Pinpoint the cell where the given text exists, returning its (x, y) midpoint coordinate. 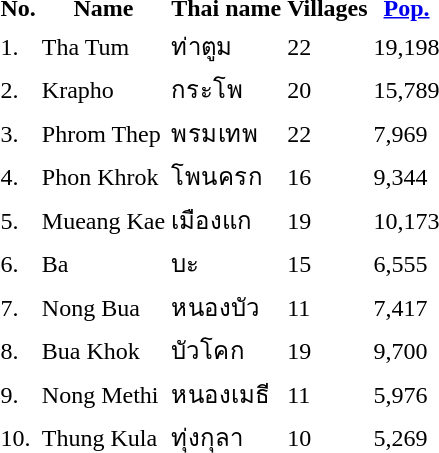
บะ (226, 264)
20 (328, 90)
Nong Bua (103, 307)
15 (328, 264)
ท่าตูม (226, 46)
Tha Tum (103, 46)
โพนครก (226, 176)
เมืองแก (226, 220)
Mueang Kae (103, 220)
Ba (103, 264)
16 (328, 176)
หนองเมธี (226, 394)
พรมเทพ (226, 133)
Krapho (103, 90)
Bua Khok (103, 350)
หนองบัว (226, 307)
Nong Methi (103, 394)
Phrom Thep (103, 133)
บัวโคก (226, 350)
กระโพ (226, 90)
Phon Khrok (103, 176)
